Return the (x, y) coordinate for the center point of the cell that contains the specified text.  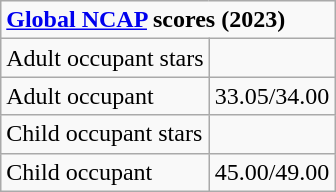
Adult occupant stars (105, 58)
Child occupant stars (105, 134)
45.00/49.00 (272, 172)
Child occupant (105, 172)
Global NCAP scores (2023) (168, 20)
33.05/34.00 (272, 96)
Adult occupant (105, 96)
